Provide the [x, y] coordinate of the cell's center where the given text is located.  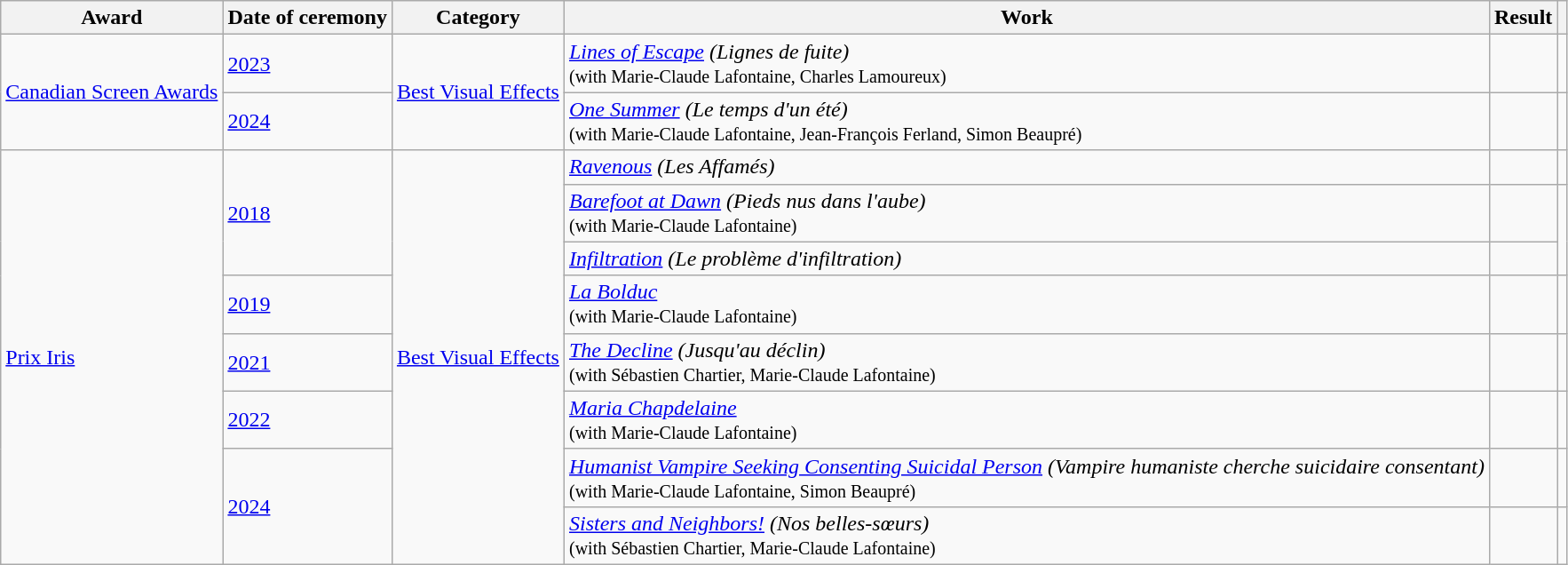
Maria Chapdelaine(with Marie-Claude Lafontaine) [1026, 419]
Barefoot at Dawn (Pieds nus dans l'aube)(with Marie-Claude Lafontaine) [1026, 213]
Date of ceremony [307, 18]
Category [478, 18]
Ravenous (Les Affamés) [1026, 167]
Prix Iris [112, 357]
The Decline (Jusqu'au déclin)(with Sébastien Chartier, Marie-Claude Lafontaine) [1026, 362]
Lines of Escape (Lignes de fuite)(with Marie-Claude Lafontaine, Charles Lamoureux) [1026, 64]
Work [1026, 18]
One Summer (Le temps d'un été)(with Marie-Claude Lafontaine, Jean-François Ferland, Simon Beaupré) [1026, 121]
2021 [307, 362]
Result [1523, 18]
2018 [307, 213]
Sisters and Neighbors! (Nos belles-sœurs)(with Sébastien Chartier, Marie-Claude Lafontaine) [1026, 535]
Infiltration (Le problème d'infiltration) [1026, 259]
La Bolduc(with Marie-Claude Lafontaine) [1026, 304]
2023 [307, 64]
2022 [307, 419]
Canadian Screen Awards [112, 92]
Award [112, 18]
Humanist Vampire Seeking Consenting Suicidal Person (Vampire humaniste cherche suicidaire consentant)(with Marie-Claude Lafontaine, Simon Beaupré) [1026, 478]
2019 [307, 304]
